Extract the [X, Y] coordinate from the center of the cell holding the provided text.  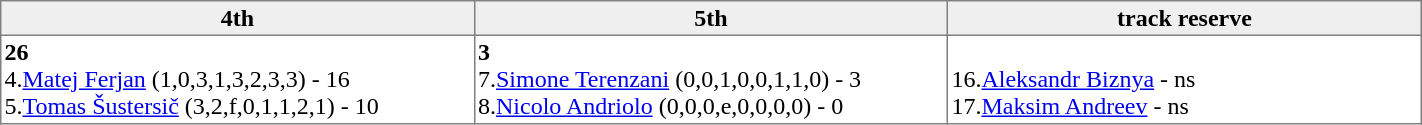
4th [238, 18]
5th [710, 18]
16.Aleksandr Biznya - ns17.Maksim Andreev - ns [1185, 79]
264.Matej Ferjan (1,0,3,1,3,2,3,3) - 165.Tomas Šustersič (3,2,f,0,1,1,2,1) - 10 [238, 79]
37.Simone Terenzani (0,0,1,0,0,1,1,0) - 38.Nicolo Andriolo (0,0,0,e,0,0,0,0) - 0 [710, 79]
track reserve [1185, 18]
